Pinpoint the cell where the given text exists, returning its (x, y) midpoint coordinate. 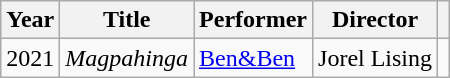
Ben&Ben (254, 58)
Title (127, 20)
Year (30, 20)
Director (376, 20)
Magpahinga (127, 58)
Jorel Lising (376, 58)
Performer (254, 20)
2021 (30, 58)
